Output the [x, y] coordinate of the center of the cell containing the given text.  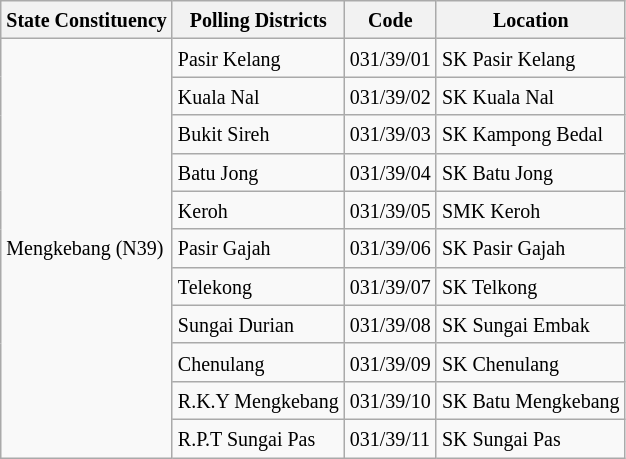
State Constituency [87, 20]
031/39/11 [390, 438]
R.K.Y Mengkebang [258, 400]
Sungai Durian [258, 324]
SK Batu Jong [530, 172]
Keroh [258, 210]
031/39/01 [390, 58]
Code [390, 20]
Bukit Sireh [258, 134]
SK Pasir Gajah [530, 248]
SK Pasir Kelang [530, 58]
SK Telkong [530, 286]
SK Kampong Bedal [530, 134]
Chenulang [258, 362]
Telekong [258, 286]
SK Sungai Embak [530, 324]
Pasir Kelang [258, 58]
Pasir Gajah [258, 248]
Batu Jong [258, 172]
SMK Keroh [530, 210]
031/39/05 [390, 210]
031/39/10 [390, 400]
031/39/02 [390, 96]
Location [530, 20]
031/39/04 [390, 172]
031/39/09 [390, 362]
031/39/07 [390, 286]
031/39/03 [390, 134]
R.P.T Sungai Pas [258, 438]
SK Batu Mengkebang [530, 400]
031/39/08 [390, 324]
Kuala Nal [258, 96]
SK Sungai Pas [530, 438]
SK Chenulang [530, 362]
Polling Districts [258, 20]
Mengkebang (N39) [87, 248]
SK Kuala Nal [530, 96]
031/39/06 [390, 248]
